Provide the [x, y] coordinate of the cell's center where the given text is located.  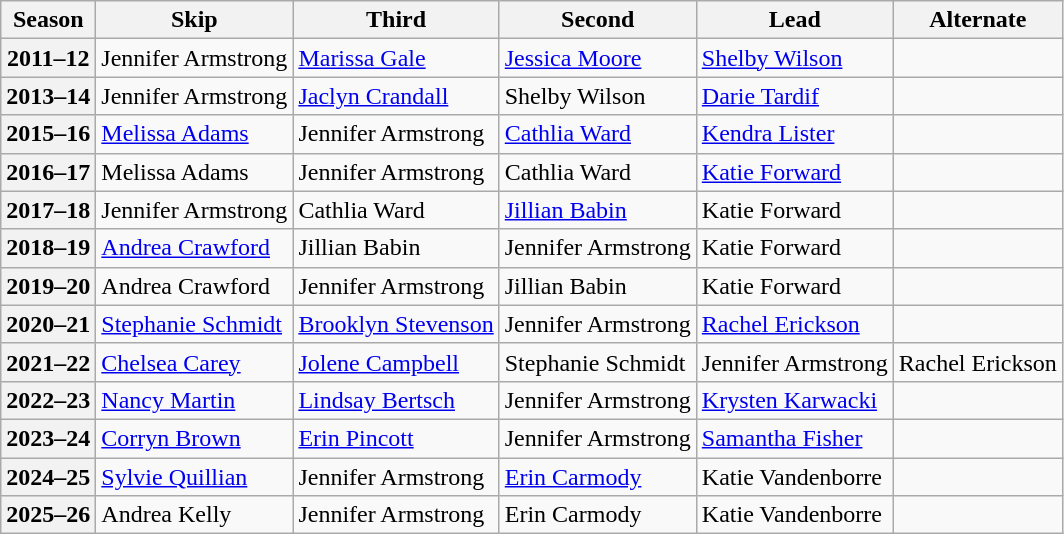
Second [598, 20]
Jolene Campbell [396, 362]
Third [396, 20]
Andrea Kelly [194, 515]
Jaclyn Crandall [396, 96]
Lead [794, 20]
Krysten Karwacki [794, 400]
2020–21 [48, 324]
2011–12 [48, 58]
2024–25 [48, 477]
Alternate [978, 20]
2021–22 [48, 362]
Kendra Lister [794, 134]
Nancy Martin [194, 400]
2022–23 [48, 400]
2023–24 [48, 438]
Season [48, 20]
Skip [194, 20]
2018–19 [48, 248]
2016–17 [48, 172]
Marissa Gale [396, 58]
2019–20 [48, 286]
Erin Pincott [396, 438]
Samantha Fisher [794, 438]
Sylvie Quillian [194, 477]
Brooklyn Stevenson [396, 324]
2015–16 [48, 134]
2025–26 [48, 515]
Darie Tardif [794, 96]
Jessica Moore [598, 58]
2017–18 [48, 210]
Corryn Brown [194, 438]
Chelsea Carey [194, 362]
2013–14 [48, 96]
Lindsay Bertsch [396, 400]
